Search for the cell housing the specified text and yield its (X, Y) center coordinate. 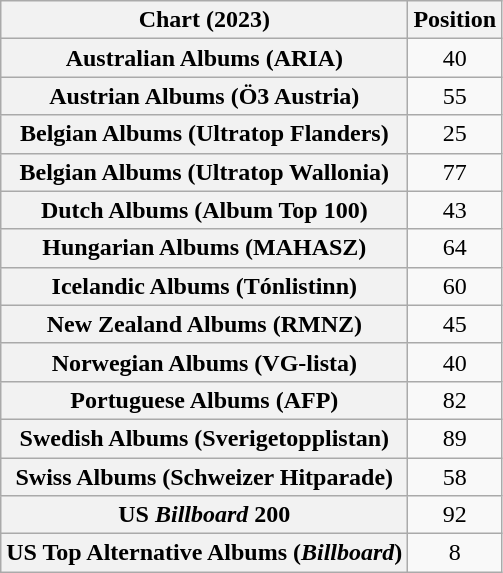
Dutch Albums (Album Top 100) (204, 210)
60 (455, 286)
89 (455, 438)
Swedish Albums (Sverigetopplistan) (204, 438)
8 (455, 553)
43 (455, 210)
82 (455, 400)
Hungarian Albums (MAHASZ) (204, 248)
US Top Alternative Albums (Billboard) (204, 553)
25 (455, 134)
US Billboard 200 (204, 515)
Swiss Albums (Schweizer Hitparade) (204, 477)
45 (455, 324)
92 (455, 515)
Belgian Albums (Ultratop Flanders) (204, 134)
Austrian Albums (Ö3 Austria) (204, 96)
Position (455, 20)
Icelandic Albums (Tónlistinn) (204, 286)
Portuguese Albums (AFP) (204, 400)
New Zealand Albums (RMNZ) (204, 324)
77 (455, 172)
64 (455, 248)
58 (455, 477)
Australian Albums (ARIA) (204, 58)
Belgian Albums (Ultratop Wallonia) (204, 172)
Norwegian Albums (VG-lista) (204, 362)
Chart (2023) (204, 20)
55 (455, 96)
